Return the [X, Y] coordinate for the center point of the cell that contains the specified text.  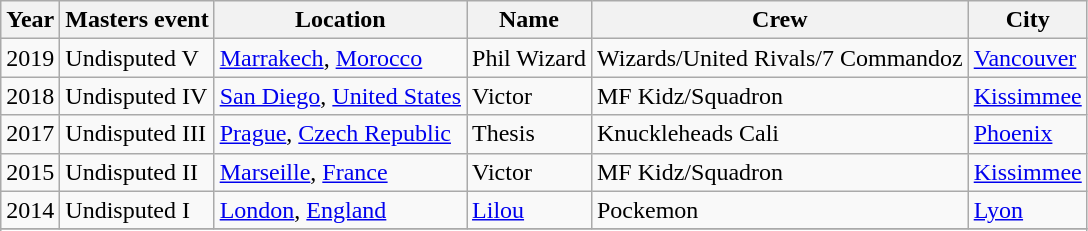
Pockemon [780, 210]
Undisputed III [137, 134]
Undisputed IV [137, 96]
Location [340, 20]
2015 [30, 172]
Thesis [530, 134]
Year [30, 20]
San Diego, United States [340, 96]
Name [530, 20]
London, England [340, 210]
Knuckleheads Cali [780, 134]
Lilou [530, 210]
Masters event [137, 20]
Undisputed I [137, 210]
2017 [30, 134]
2018 [30, 96]
2014 [30, 210]
Marrakech, Morocco [340, 58]
Lyon [1028, 210]
Phil Wizard [530, 58]
2019 [30, 58]
Wizards/United Rivals/7 Commandoz [780, 58]
Undisputed II [137, 172]
Phoenix [1028, 134]
Undisputed V [137, 58]
City [1028, 20]
Marseille, France [340, 172]
Vancouver [1028, 58]
Crew [780, 20]
Prague, Czech Republic [340, 134]
